Extract the [x, y] coordinate from the center of the cell holding the provided text.  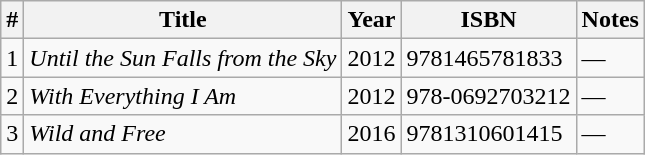
9781310601415 [488, 134]
1 [12, 58]
Wild and Free [183, 134]
978-0692703212 [488, 96]
Notes [610, 20]
9781465781833 [488, 58]
2 [12, 96]
# [12, 20]
With Everything I Am [183, 96]
Until the Sun Falls from the Sky [183, 58]
Year [372, 20]
Title [183, 20]
ISBN [488, 20]
3 [12, 134]
2016 [372, 134]
